Return (x, y) of the center of cell containing provided text 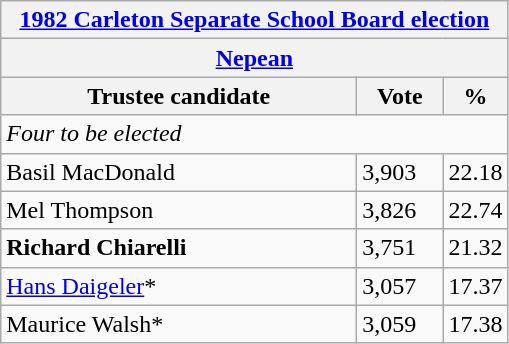
Basil MacDonald (179, 172)
17.37 (476, 286)
22.74 (476, 210)
Hans Daigeler* (179, 286)
% (476, 96)
Richard Chiarelli (179, 248)
Mel Thompson (179, 210)
17.38 (476, 324)
Four to be elected (254, 134)
Trustee candidate (179, 96)
Nepean (254, 58)
3,826 (400, 210)
21.32 (476, 248)
Maurice Walsh* (179, 324)
3,751 (400, 248)
3,057 (400, 286)
22.18 (476, 172)
3,059 (400, 324)
Vote (400, 96)
3,903 (400, 172)
1982 Carleton Separate School Board election (254, 20)
